Determine the [x, y] coordinate at the center of the cell enclosing the given text.  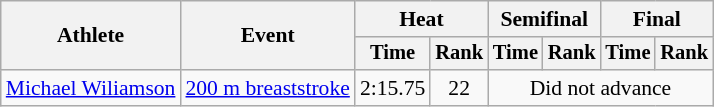
Athlete [91, 36]
Did not advance [600, 88]
Semifinal [544, 19]
22 [459, 88]
Heat [422, 19]
Event [267, 36]
Michael Wiliamson [91, 88]
200 m breaststroke [267, 88]
2:15.75 [392, 88]
Final [656, 19]
